Determine the (x, y) coordinate at the center of the cell enclosing the given text.  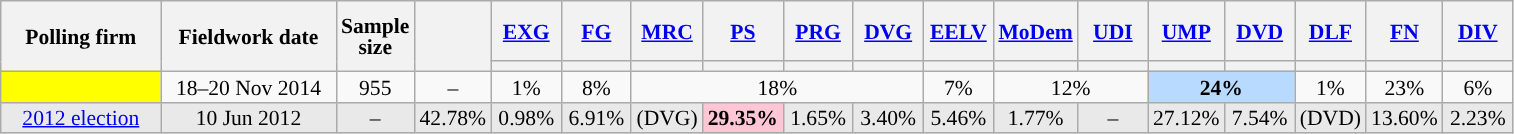
Samplesize (375, 36)
UMP (1186, 31)
2012 election (81, 118)
27.12% (1186, 118)
7% (958, 86)
5.46% (958, 118)
13.60% (1404, 118)
PRG (818, 31)
Fieldwork date (248, 36)
6% (1478, 86)
FG (596, 31)
EXG (526, 31)
12% (1070, 86)
DIV (1478, 31)
23% (1404, 86)
18–20 Nov 2014 (248, 86)
8% (596, 86)
UDI (1113, 31)
PS (743, 31)
DVD (1260, 31)
DLF (1330, 31)
3.40% (888, 118)
29.35% (743, 118)
(DVD) (1330, 118)
10 Jun 2012 (248, 118)
EELV (958, 31)
DVG (888, 31)
0.98% (526, 118)
1.77% (1035, 118)
955 (375, 86)
MoDem (1035, 31)
6.91% (596, 118)
2.23% (1478, 118)
7.54% (1260, 118)
42.78% (452, 118)
FN (1404, 31)
MRC (666, 31)
24% (1222, 86)
1.65% (818, 118)
(DVG) (666, 118)
18% (777, 86)
Polling firm (81, 36)
